Return [x, y] of the center of cell containing provided text 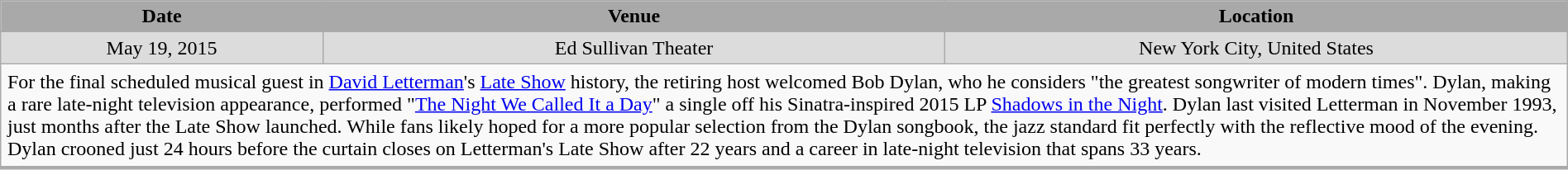
Date [162, 17]
Ed Sullivan Theater [633, 48]
May 19, 2015 [162, 48]
Location [1256, 17]
Venue [633, 17]
New York City, United States [1256, 48]
